Determine the (x, y) coordinate at the center of the cell enclosing the given text.  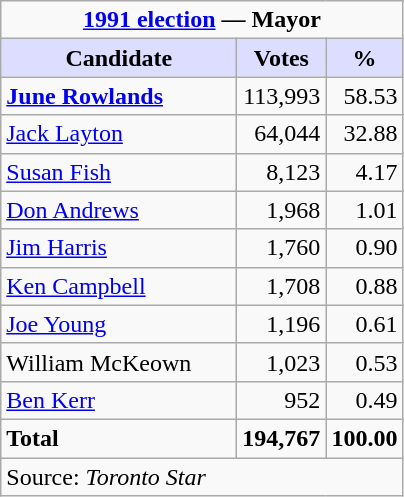
1,708 (282, 286)
1,760 (282, 248)
100.00 (364, 438)
58.53 (364, 96)
1,968 (282, 210)
Joe Young (119, 324)
Jim Harris (119, 248)
1991 election — Mayor (202, 20)
113,993 (282, 96)
1,196 (282, 324)
Susan Fish (119, 172)
William McKeown (119, 362)
8,123 (282, 172)
Ben Kerr (119, 400)
June Rowlands (119, 96)
64,044 (282, 134)
Ken Campbell (119, 286)
4.17 (364, 172)
Don Andrews (119, 210)
Source: Toronto Star (202, 477)
0.90 (364, 248)
952 (282, 400)
0.49 (364, 400)
0.53 (364, 362)
0.88 (364, 286)
194,767 (282, 438)
1.01 (364, 210)
Total (119, 438)
% (364, 58)
Jack Layton (119, 134)
1,023 (282, 362)
Candidate (119, 58)
0.61 (364, 324)
32.88 (364, 134)
Votes (282, 58)
